Return the [x, y] coordinate for the center point of the cell that contains the specified text.  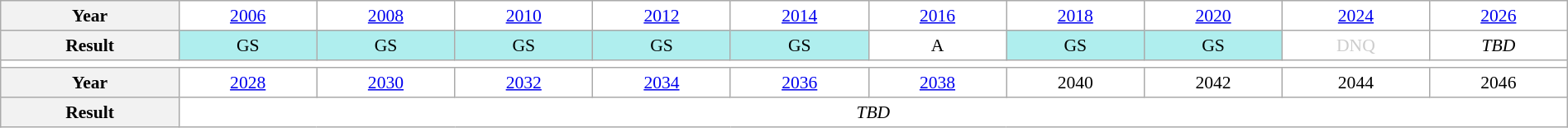
2032 [524, 83]
2008 [385, 16]
2028 [248, 83]
A [938, 45]
2010 [524, 16]
2018 [1075, 16]
2006 [248, 16]
2014 [799, 16]
2026 [1499, 16]
2016 [938, 16]
DNQ [1355, 45]
2030 [385, 83]
2038 [938, 83]
2024 [1355, 16]
2036 [799, 83]
2012 [662, 16]
2046 [1499, 83]
2040 [1075, 83]
2044 [1355, 83]
2034 [662, 83]
2020 [1214, 16]
2042 [1214, 83]
